Detect which cell encompasses the target text, then output its [x, y] center coordinate. 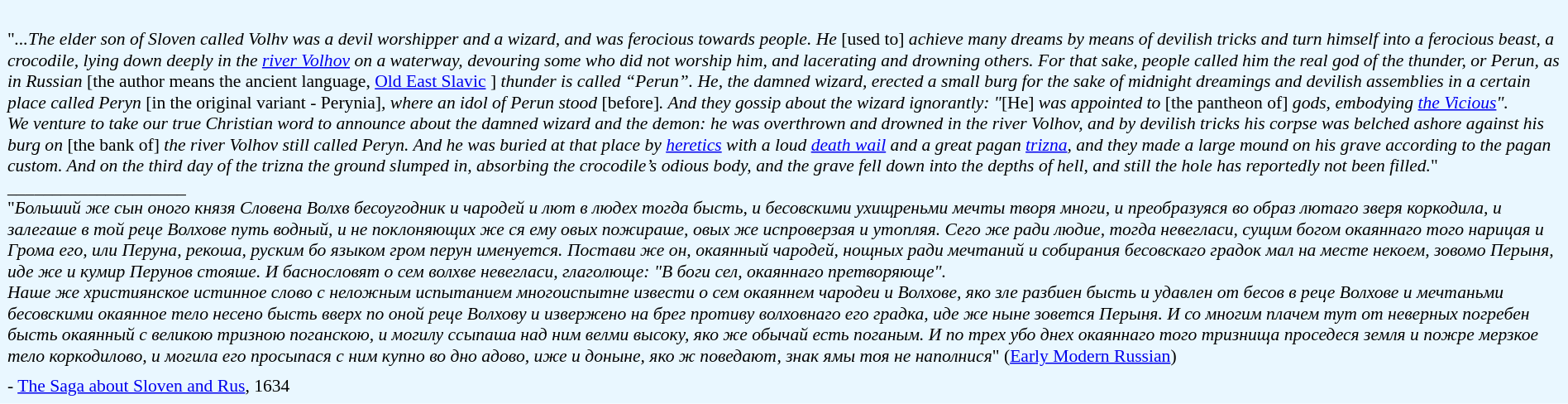
- The Saga about Sloven and Rus, 1634 [784, 386]
